Detect which cell encompasses the target text, then output its [X, Y] center coordinate. 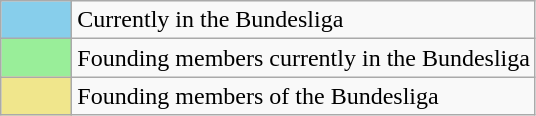
Currently in the Bundesliga [304, 20]
Founding members of the Bundesliga [304, 96]
Founding members currently in the Bundesliga [304, 58]
